From the cell containing the given text, extract its center point as (x, y) coordinate. 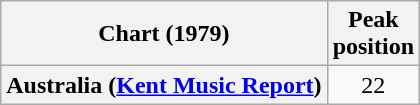
22 (373, 85)
Peakposition (373, 34)
Chart (1979) (164, 34)
Australia (Kent Music Report) (164, 85)
